Find where the given text appears and provide that cell's center as [x, y] coordinate. 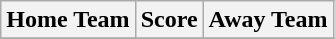
Away Team [268, 20]
Home Team [68, 20]
Score [169, 20]
